Locate the cell with the specified text and output its (X, Y) center coordinate. 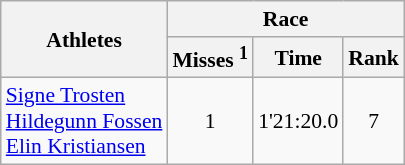
7 (374, 122)
Race (285, 19)
Time (298, 58)
Signe TrostenHildegunn FossenElin Kristiansen (84, 122)
1'21:20.0 (298, 122)
Athletes (84, 40)
Rank (374, 58)
Misses 1 (210, 58)
1 (210, 122)
